Pinpoint the cell where the given text exists, returning its [x, y] midpoint coordinate. 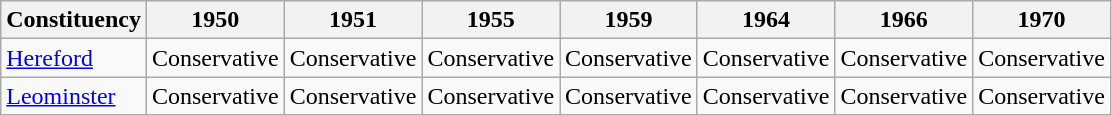
Leominster [74, 96]
1951 [353, 20]
Hereford [74, 58]
1955 [491, 20]
1964 [766, 20]
1950 [215, 20]
1966 [904, 20]
1970 [1042, 20]
1959 [629, 20]
Constituency [74, 20]
